Scan for the cell matching the given text and deliver its [x, y] coordinate at center. 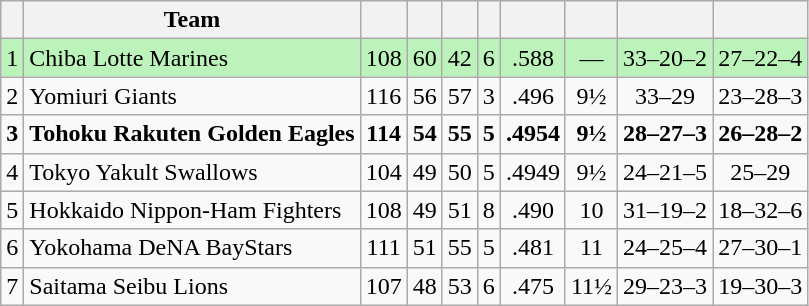
8 [488, 210]
114 [384, 134]
Yomiuri Giants [192, 96]
Saitama Seibu Lions [192, 286]
56 [424, 96]
24–25–4 [666, 248]
.588 [532, 58]
54 [424, 134]
27–30–1 [760, 248]
Tokyo Yakult Swallows [192, 172]
Chiba Lotte Marines [192, 58]
33–29 [666, 96]
50 [460, 172]
24–21–5 [666, 172]
27–22–4 [760, 58]
26–28–2 [760, 134]
107 [384, 286]
.496 [532, 96]
57 [460, 96]
53 [460, 286]
11½ [591, 286]
Hokkaido Nippon-Ham Fighters [192, 210]
31–19–2 [666, 210]
29–23–3 [666, 286]
18–32–6 [760, 210]
1 [12, 58]
116 [384, 96]
48 [424, 286]
10 [591, 210]
.490 [532, 210]
111 [384, 248]
.475 [532, 286]
Team [192, 20]
104 [384, 172]
4 [12, 172]
.4949 [532, 172]
7 [12, 286]
23–28–3 [760, 96]
28–27–3 [666, 134]
Yokohama DeNA BayStars [192, 248]
.4954 [532, 134]
.481 [532, 248]
Tohoku Rakuten Golden Eagles [192, 134]
2 [12, 96]
25–29 [760, 172]
19–30–3 [760, 286]
— [591, 58]
11 [591, 248]
33–20–2 [666, 58]
60 [424, 58]
42 [460, 58]
